Provide the [X, Y] coordinate of the cell's center where the given text is located.  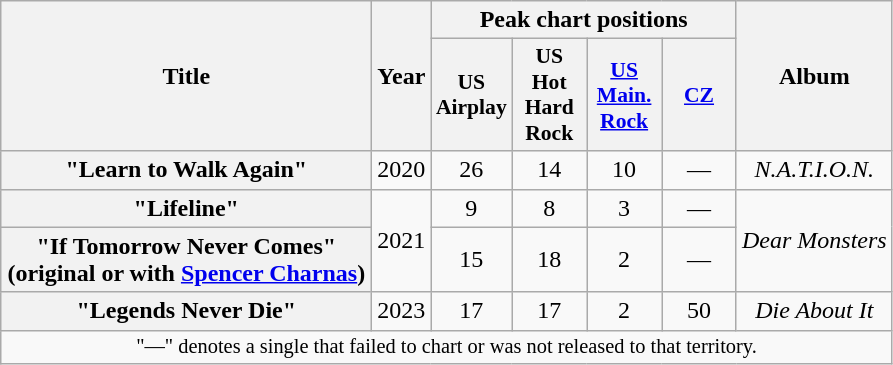
"If Tomorrow Never Comes"(original or with Spencer Charnas) [186, 260]
US Airplay [472, 95]
8 [550, 208]
10 [624, 170]
14 [550, 170]
50 [700, 311]
2021 [402, 240]
US Hot Hard Rock [550, 95]
"—" denotes a single that failed to chart or was not released to that territory. [446, 347]
15 [472, 260]
18 [550, 260]
N.A.T.I.O.N. [814, 170]
"Learn to Walk Again" [186, 170]
"Legends Never Die" [186, 311]
"Lifeline" [186, 208]
Title [186, 76]
2020 [402, 170]
2023 [402, 311]
Year [402, 76]
Peak chart positions [584, 20]
26 [472, 170]
Dear Monsters [814, 240]
USMain.Rock [624, 95]
Die About It [814, 311]
9 [472, 208]
Album [814, 76]
CZ [700, 95]
3 [624, 208]
